For the text-containing cell, return its midpoint in [x, y] coordinate format. 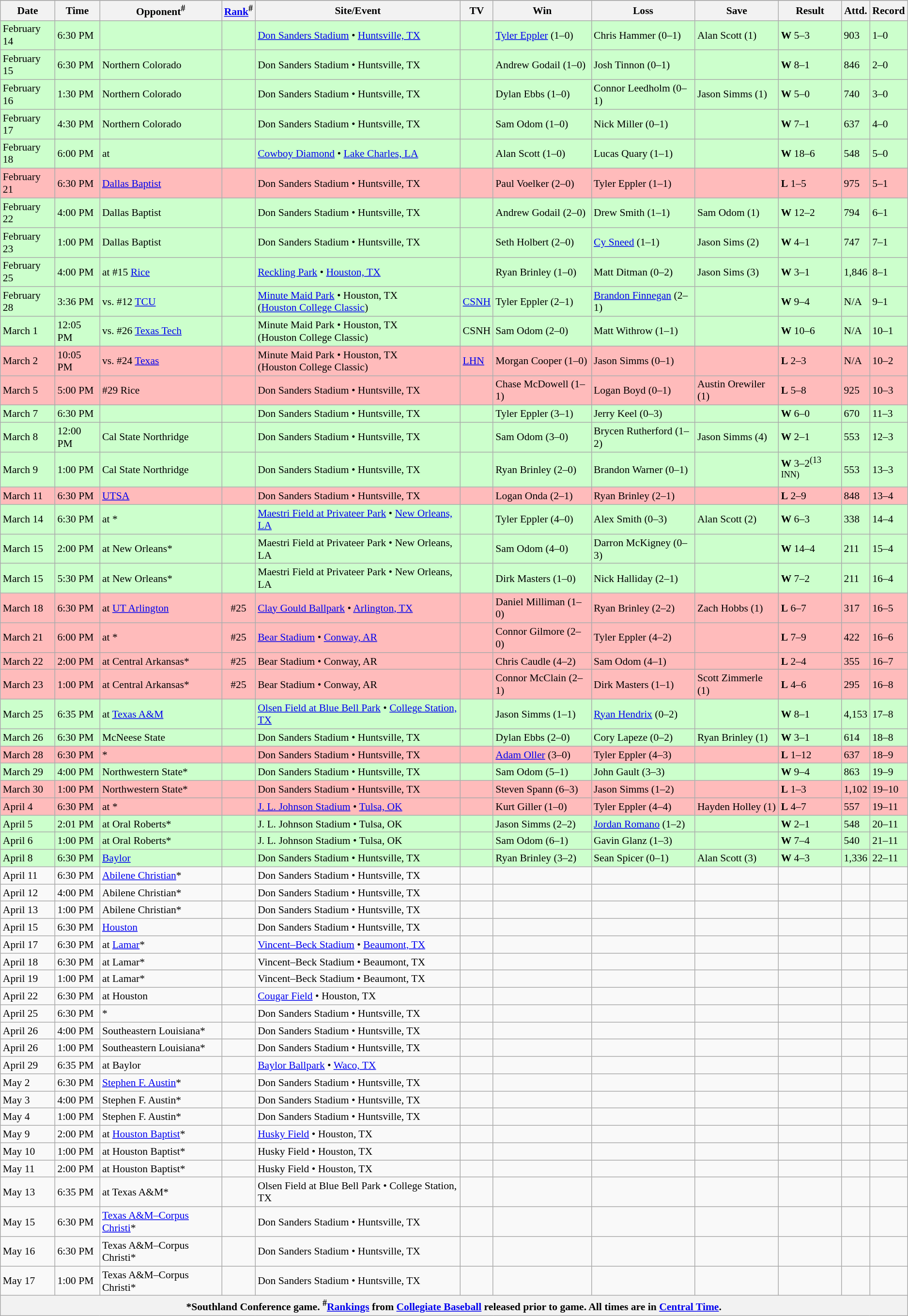
W 6–3 [810, 519]
557 [855, 807]
16–8 [888, 685]
740 [855, 95]
747 [855, 242]
Ryan Hendrix (0–2) [643, 714]
April 4 [28, 807]
April 18 [28, 962]
Darron McKigney (0–3) [643, 549]
Sam Odom (6–1) [542, 841]
Tyler Eppler (2–1) [542, 302]
March 18 [28, 608]
April 19 [28, 979]
Logan Boyd (0–1) [643, 390]
4,153 [855, 714]
Josh Tinnon (0–1) [643, 65]
Paul Voelker (2–0) [542, 183]
12:00 PM [77, 438]
Kurt Giller (1–0) [542, 807]
Jerry Keel (0–3) [643, 414]
21–11 [888, 841]
Jason Simms (1–1) [542, 714]
10–3 [888, 390]
16–6 [888, 637]
Adam Oller (3–0) [542, 755]
19–10 [888, 789]
1–0 [888, 35]
#29 Rice [161, 390]
April 8 [28, 858]
Alan Scott (2) [737, 519]
Tyler Eppler (4–0) [542, 519]
W 3–2(13 INN) [810, 470]
May 15 [28, 1222]
11–3 [888, 414]
W 7–1 [810, 124]
15–4 [888, 549]
14–4 [888, 519]
March 29 [28, 772]
McNeese State [161, 737]
Sam Odom (4–0) [542, 549]
Scott Zimmerle (1) [737, 685]
Alan Scott (3) [737, 858]
846 [855, 65]
February 18 [28, 154]
April 22 [28, 996]
3–0 [888, 95]
*Southland Conference game. #Rankings from Collegiate Baseball released prior to game. All times are in Central Time. [454, 1305]
March 11 [28, 496]
Alan Scott (1) [737, 35]
February 23 [28, 242]
16–4 [888, 578]
10–1 [888, 331]
Daniel Milliman (1–0) [542, 608]
March 25 [28, 714]
Record [888, 11]
13–4 [888, 496]
10–2 [888, 361]
Win [542, 11]
18–8 [888, 737]
Dylan Ebbs (1–0) [542, 95]
863 [855, 772]
Cory Lapeze (0–2) [643, 737]
April 12 [28, 893]
at Houston [161, 996]
22–11 [888, 858]
Loss [643, 11]
Tyler Eppler (4–4) [643, 807]
April 6 [28, 841]
L 5–8 [810, 390]
Sam Odom (5–1) [542, 772]
Brandon Finnegan (2–1) [643, 302]
Sam Odom (4–1) [643, 661]
at Baylor [161, 1065]
12:05 PM [77, 331]
Site/Event [357, 11]
Andrew Godail (1–0) [542, 65]
May 9 [28, 1134]
5–1 [888, 183]
at Texas A&M [161, 714]
March 26 [28, 737]
W 5–0 [810, 95]
March 1 [28, 331]
5:00 PM [77, 390]
975 [855, 183]
Chase McDowell (1–1) [542, 390]
6–1 [888, 213]
Jason Simms (0–1) [643, 361]
18–9 [888, 755]
W 10–6 [810, 331]
16–7 [888, 661]
19–11 [888, 807]
8–1 [888, 272]
Tyler Eppler (1–1) [643, 183]
Ryan Brinley (3–2) [542, 858]
Jason Simms (1–2) [643, 789]
L 1–5 [810, 183]
5:30 PM [77, 578]
3:36 PM [77, 302]
Baylor [161, 858]
John Gault (3–3) [643, 772]
16–5 [888, 608]
Tyler Eppler (4–3) [643, 755]
Ryan Brinley (1–0) [542, 272]
317 [855, 608]
W 5–3 [810, 35]
February 15 [28, 65]
March 21 [28, 637]
May 2 [28, 1083]
295 [855, 685]
Connor McClain (2–1) [542, 685]
Seth Holbert (2–0) [542, 242]
W 12–2 [810, 213]
4:30 PM [77, 124]
W 4–1 [810, 242]
Houston [161, 927]
Lucas Quary (1–1) [643, 154]
1,102 [855, 789]
Chris Hammer (0–1) [643, 35]
Cougar Field • Houston, TX [357, 996]
20–11 [888, 824]
February 22 [28, 213]
Matt Withrow (1–1) [643, 331]
Matt Ditman (0–2) [643, 272]
March 7 [28, 414]
Attd. [855, 11]
Clay Gould Ballpark • Arlington, TX [357, 608]
Sam Odom (1) [737, 213]
April 29 [28, 1065]
17–8 [888, 714]
Ryan Brinley (2–2) [643, 608]
W 18–6 [810, 154]
April 13 [28, 910]
Date [28, 11]
W 7–2 [810, 578]
Brycen Rutherford (1–2) [643, 438]
L 4–7 [810, 807]
March 28 [28, 755]
May 16 [28, 1251]
Cy Sneed (1–1) [643, 242]
Jason Simms (4) [737, 438]
Baylor Ballpark • Waco, TX [357, 1065]
2–0 [888, 65]
13–3 [888, 470]
Chris Caudle (4–2) [542, 661]
Logan Onda (2–1) [542, 496]
Zach Hobbs (1) [737, 608]
W 4–3 [810, 858]
10:05 PM [77, 361]
Connor Gilmore (2–0) [542, 637]
Save [737, 11]
April 15 [28, 927]
L 2–4 [810, 661]
Opponent# [161, 11]
Nick Halliday (2–1) [643, 578]
422 [855, 637]
925 [855, 390]
April 25 [28, 1013]
Hayden Holley (1) [737, 807]
Jordan Romano (1–2) [643, 824]
Tyler Eppler (4–2) [643, 637]
670 [855, 414]
Jason Sims (3) [737, 272]
355 [855, 661]
540 [855, 841]
W 14–4 [810, 549]
at #15 Rice [161, 272]
May 13 [28, 1192]
Reckling Park • Houston, TX [357, 272]
L 2–9 [810, 496]
Jason Sims (2) [737, 242]
Austin Orewiler (1) [737, 390]
April 17 [28, 945]
at UT Arlington [161, 608]
2:01 PM [77, 824]
Connor Leedholm (0–1) [643, 95]
19–9 [888, 772]
5–0 [888, 154]
February 17 [28, 124]
April 5 [28, 824]
848 [855, 496]
1:30 PM [77, 95]
February 28 [28, 302]
1,846 [855, 272]
Ryan Brinley (2–0) [542, 470]
Result [810, 11]
Andrew Godail (2–0) [542, 213]
May 3 [28, 1100]
March 5 [28, 390]
May 17 [28, 1281]
March 2 [28, 361]
February 25 [28, 272]
L 1–12 [810, 755]
Jason Simms (2–2) [542, 824]
Brandon Warner (0–1) [643, 470]
Alex Smith (0–3) [643, 519]
Morgan Cooper (1–0) [542, 361]
March 22 [28, 661]
Jason Simms (1) [737, 95]
LHN [477, 361]
March 14 [28, 519]
Drew Smith (1–1) [643, 213]
Sam Odom (3–0) [542, 438]
February 14 [28, 35]
Dirk Masters (1–0) [542, 578]
7–1 [888, 242]
L 1–3 [810, 789]
Gavin Glanz (1–3) [643, 841]
L 4–6 [810, 685]
L 7–9 [810, 637]
W 7–4 [810, 841]
Rank# [239, 11]
March 30 [28, 789]
903 [855, 35]
Sean Spicer (0–1) [643, 858]
614 [855, 737]
Sam Odom (2–0) [542, 331]
May 4 [28, 1117]
May 10 [28, 1151]
vs. #26 Texas Tech [161, 331]
TV [477, 11]
April 11 [28, 875]
Tyler Eppler (1–0) [542, 35]
9–1 [888, 302]
February 16 [28, 95]
Nick Miller (0–1) [643, 124]
Steven Spann (6–3) [542, 789]
at Texas A&M* [161, 1192]
4–0 [888, 124]
W 6–0 [810, 414]
May 11 [28, 1169]
Sam Odom (1–0) [542, 124]
Alan Scott (1–0) [542, 154]
UTSA [161, 496]
Tyler Eppler (3–1) [542, 414]
March 23 [28, 685]
L 2–3 [810, 361]
794 [855, 213]
February 21 [28, 183]
Dylan Ebbs (2–0) [542, 737]
Dirk Masters (1–1) [643, 685]
L 6–7 [810, 608]
Ryan Brinley (1) [737, 737]
vs. #12 TCU [161, 302]
March 8 [28, 438]
vs. #24 Texas [161, 361]
Cowboy Diamond • Lake Charles, LA [357, 154]
March 9 [28, 470]
at [161, 154]
12–3 [888, 438]
Ryan Brinley (2–1) [643, 496]
Time [77, 11]
1,336 [855, 858]
338 [855, 519]
